Locate the cell with the specified text and output its [X, Y] center coordinate. 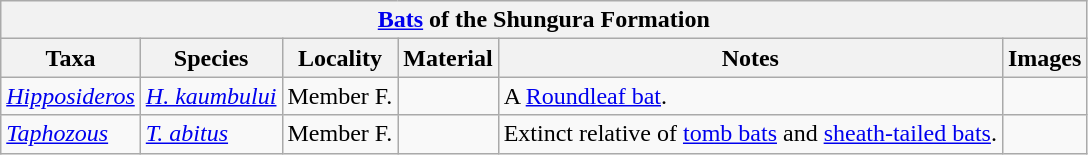
Notes [750, 58]
A Roundleaf bat. [750, 96]
Hipposideros [71, 96]
Locality [340, 58]
H. kaumbului [211, 96]
Taxa [71, 58]
Species [211, 58]
Extinct relative of tomb bats and sheath-tailed bats. [750, 134]
Bats of the Shungura Formation [544, 20]
T. abitus [211, 134]
Images [1044, 58]
Taphozous [71, 134]
Material [448, 58]
